Return the (X, Y) coordinate for the center point of the cell that contains the specified text.  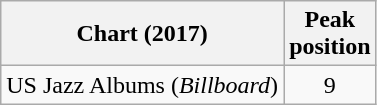
US Jazz Albums (Billboard) (142, 85)
9 (330, 85)
Peakposition (330, 34)
Chart (2017) (142, 34)
